Detect which cell encompasses the target text, then output its [X, Y] center coordinate. 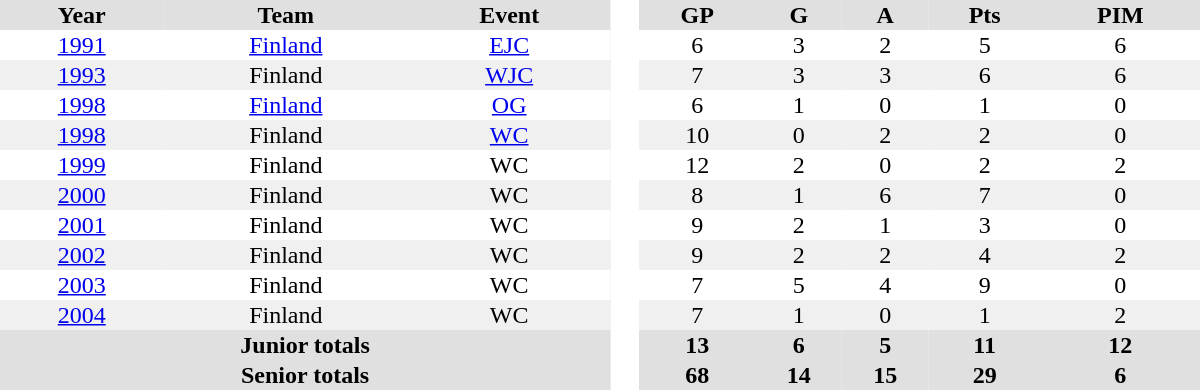
G [798, 15]
EJC [509, 45]
14 [798, 375]
2004 [82, 315]
Team [286, 15]
2001 [82, 225]
Pts [985, 15]
Year [82, 15]
8 [697, 195]
15 [886, 375]
2002 [82, 255]
Event [509, 15]
2000 [82, 195]
11 [985, 345]
WJC [509, 75]
Senior totals [305, 375]
1993 [82, 75]
68 [697, 375]
2003 [82, 285]
OG [509, 105]
PIM [1120, 15]
10 [697, 135]
A [886, 15]
GP [697, 15]
Junior totals [305, 345]
29 [985, 375]
1991 [82, 45]
13 [697, 345]
1999 [82, 165]
